Search for the cell housing the specified text and yield its [X, Y] center coordinate. 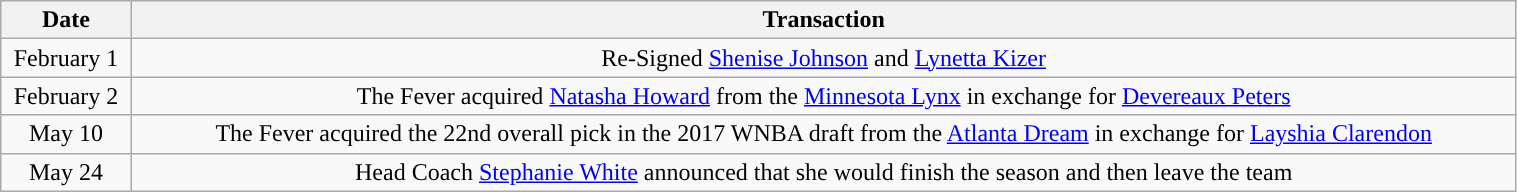
The Fever acquired the 22nd overall pick in the 2017 WNBA draft from the Atlanta Dream in exchange for Layshia Clarendon [824, 134]
February 2 [66, 96]
Transaction [824, 20]
Head Coach Stephanie White announced that she would finish the season and then leave the team [824, 172]
May 10 [66, 134]
May 24 [66, 172]
The Fever acquired Natasha Howard from the Minnesota Lynx in exchange for Devereaux Peters [824, 96]
February 1 [66, 58]
Date [66, 20]
Re-Signed Shenise Johnson and Lynetta Kizer [824, 58]
